Return [X, Y] of the center of cell containing provided text 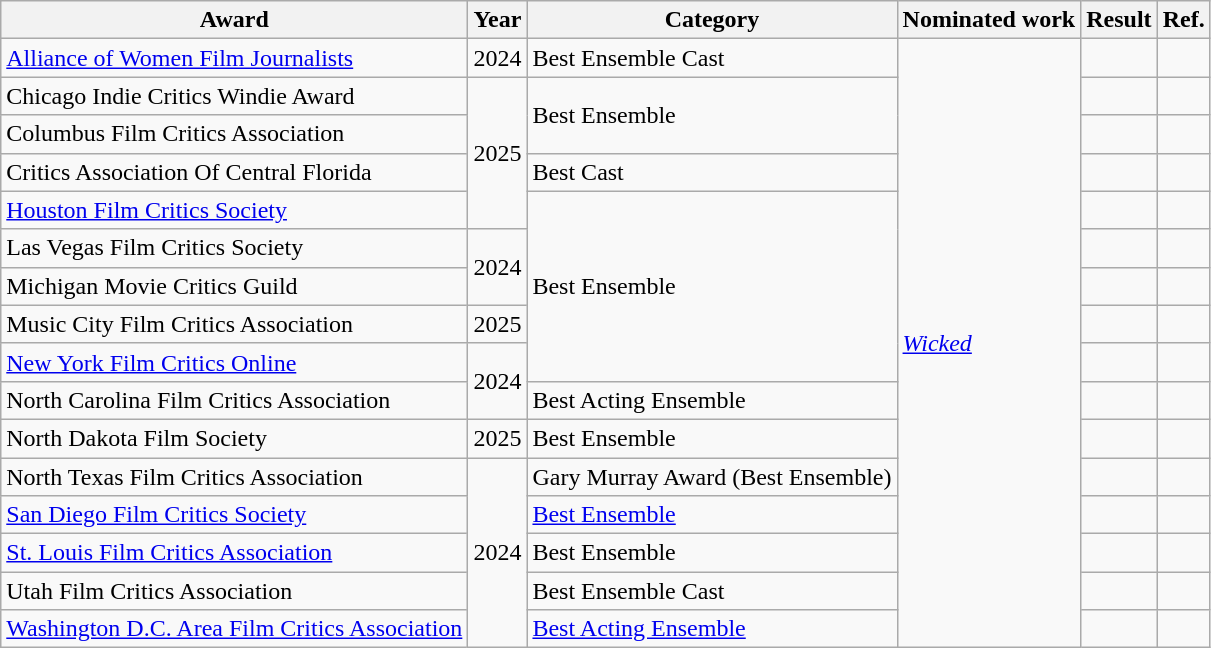
Alliance of Women Film Journalists [234, 58]
Las Vegas Film Critics Society [234, 248]
Washington D.C. Area Film Critics Association [234, 629]
Year [498, 20]
Gary Murray Award (Best Ensemble) [712, 477]
Critics Association Of Central Florida [234, 172]
Chicago Indie Critics Windie Award [234, 96]
Best Cast [712, 172]
St. Louis Film Critics Association [234, 553]
San Diego Film Critics Society [234, 515]
Award [234, 20]
North Carolina Film Critics Association [234, 400]
North Texas Film Critics Association [234, 477]
Ref. [1184, 20]
Houston Film Critics Society [234, 210]
Music City Film Critics Association [234, 324]
North Dakota Film Society [234, 438]
Result [1119, 20]
Category [712, 20]
Michigan Movie Critics Guild [234, 286]
Wicked [989, 344]
New York Film Critics Online [234, 362]
Utah Film Critics Association [234, 591]
Nominated work [989, 20]
Columbus Film Critics Association [234, 134]
